Detect which cell encompasses the target text, then output its [X, Y] center coordinate. 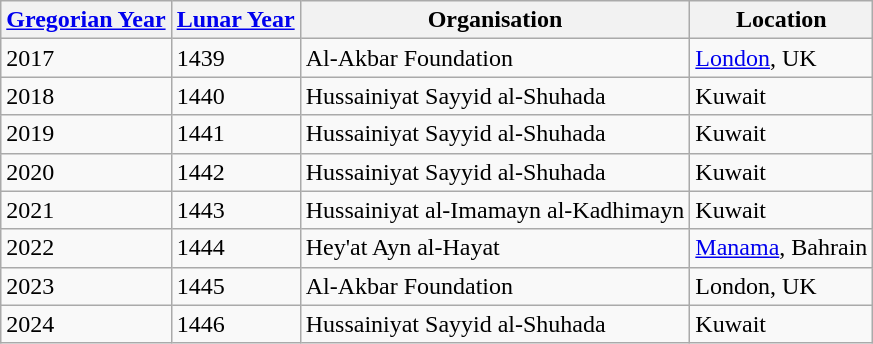
2017 [86, 58]
Location [782, 20]
Hey'at Ayn al-Hayat [495, 248]
2024 [86, 324]
2019 [86, 134]
Gregorian Year [86, 20]
Manama, Bahrain [782, 248]
1441 [236, 134]
1440 [236, 96]
1446 [236, 324]
Hussainiyat al-Imamayn al-Kadhimayn [495, 210]
Organisation [495, 20]
2020 [86, 172]
2018 [86, 96]
1445 [236, 286]
1442 [236, 172]
2023 [86, 286]
Lunar Year [236, 20]
2022 [86, 248]
1444 [236, 248]
1443 [236, 210]
1439 [236, 58]
2021 [86, 210]
